Extract the (X, Y) coordinate from the center of the cell holding the provided text.  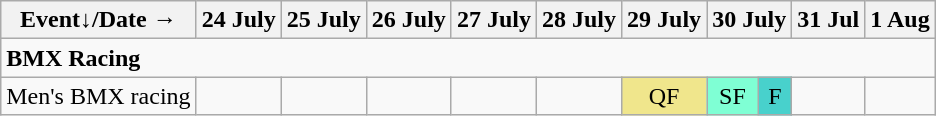
24 July (238, 20)
26 July (408, 20)
Event↓/Date → (98, 20)
29 July (664, 20)
27 July (494, 20)
25 July (324, 20)
F (774, 96)
28 July (578, 20)
QF (664, 96)
1 Aug (900, 20)
SF (733, 96)
BMX Racing (468, 58)
30 July (750, 20)
Men's BMX racing (98, 96)
31 Jul (828, 20)
